Determine the [x, y] coordinate at the center of the cell enclosing the given text.  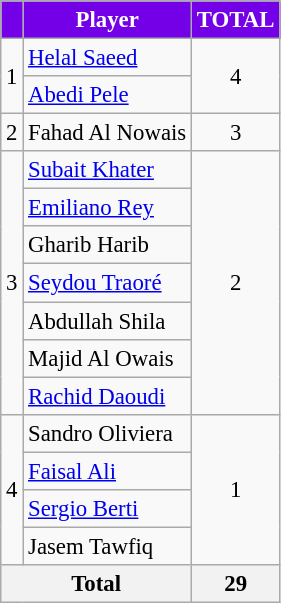
Abedi Pele [108, 95]
Helal Saeed [108, 58]
29 [236, 584]
Sergio Berti [108, 509]
Rachid Daoudi [108, 396]
Sandro Oliviera [108, 433]
Faisal Ali [108, 471]
Fahad Al Nowais [108, 133]
Emiliano Rey [108, 208]
Player [108, 20]
Jasem Tawfiq [108, 546]
Majid Al Owais [108, 358]
Total [96, 584]
Seydou Traoré [108, 283]
Gharib Harib [108, 245]
Subait Khater [108, 170]
TOTAL [236, 20]
Abdullah Shila [108, 321]
